Search for the cell housing the specified text and yield its (X, Y) center coordinate. 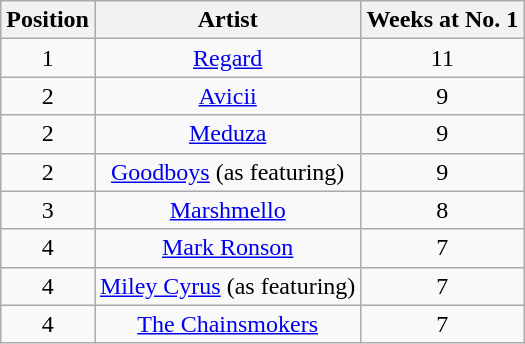
3 (48, 210)
Position (48, 20)
8 (442, 210)
11 (442, 58)
Regard (227, 58)
Marshmello (227, 210)
1 (48, 58)
Miley Cyrus (as featuring) (227, 286)
Meduza (227, 134)
The Chainsmokers (227, 324)
Goodboys (as featuring) (227, 172)
Avicii (227, 96)
Weeks at No. 1 (442, 20)
Mark Ronson (227, 248)
Artist (227, 20)
